Find where the given text appears and provide that cell's center as (X, Y) coordinate. 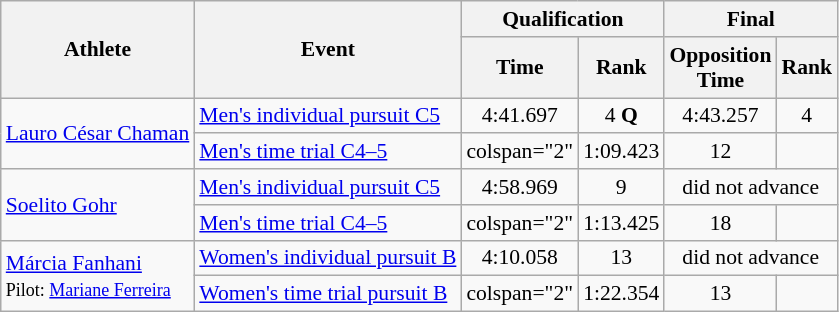
18 (720, 223)
Qualification (562, 19)
Soelito Gohr (98, 204)
Women's individual pursuit B (328, 258)
Event (328, 50)
1:13.425 (621, 223)
4 Q (621, 116)
1:09.423 (621, 152)
4:43.257 (720, 116)
4 (806, 116)
4:10.058 (520, 258)
Final (750, 19)
Lauro César Chaman (98, 134)
Athlete (98, 50)
9 (621, 187)
Time (520, 68)
12 (720, 152)
Márcia FanhaniPilot: Mariane Ferreira (98, 276)
OppositionTime (720, 68)
4:58.969 (520, 187)
1:22.354 (621, 294)
4:41.697 (520, 116)
Women's time trial pursuit B (328, 294)
